Determine the [x, y] coordinate at the center of the cell enclosing the given text.  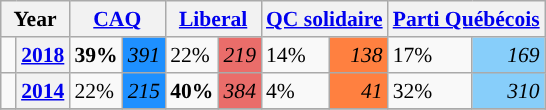
41 [358, 91]
32% [430, 91]
138 [358, 55]
17% [430, 55]
40% [192, 91]
39% [96, 55]
2018 [42, 55]
219 [240, 55]
QC solidaire [324, 19]
2014 [42, 91]
391 [144, 55]
384 [240, 91]
Year [36, 19]
14% [295, 55]
215 [144, 91]
310 [508, 91]
4% [295, 91]
Liberal [213, 19]
CAQ [117, 19]
Parti Québécois [466, 19]
169 [508, 55]
